Scan for the cell matching the given text and deliver its [X, Y] coordinate at center. 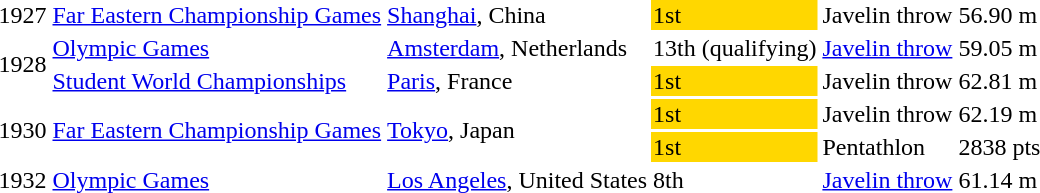
13th (qualifying) [735, 48]
Shanghai, China [518, 15]
Paris, France [518, 81]
Amsterdam, Netherlands [518, 48]
Student World Championships [217, 81]
Tokyo, Japan [518, 130]
Olympic Games [217, 48]
Pentathlon [888, 147]
